Provide the [x, y] coordinate of the cell's center where the given text is located.  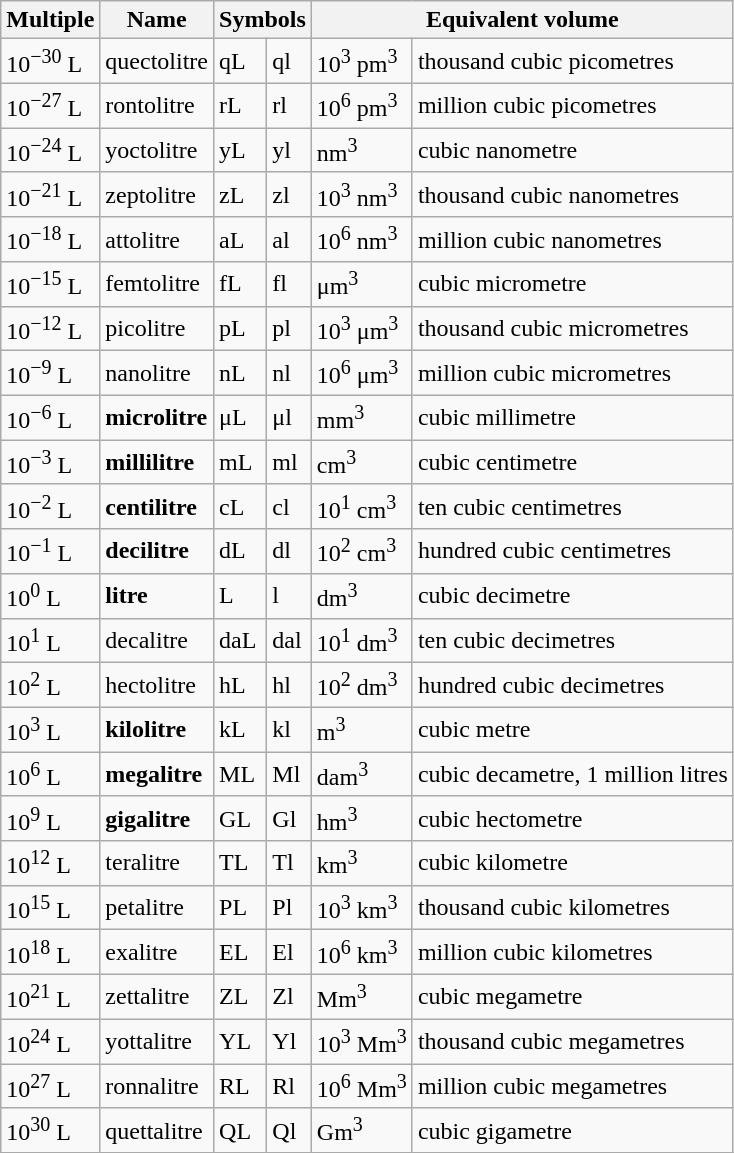
kilolitre [157, 730]
102 L [50, 686]
cubic megametre [572, 996]
10−3 L [50, 462]
exalitre [157, 952]
rl [289, 106]
femtolitre [157, 284]
1015 L [50, 908]
cubic micrometre [572, 284]
Gl [289, 818]
103 pm3 [362, 62]
pl [289, 328]
cubic gigametre [572, 1130]
106 km3 [362, 952]
rontolitre [157, 106]
million cubic kilometres [572, 952]
106 pm3 [362, 106]
10−24 L [50, 150]
mm3 [362, 418]
quectolitre [157, 62]
hL [240, 686]
nanolitre [157, 374]
101 L [50, 640]
al [289, 240]
hl [289, 686]
L [240, 596]
101 cm3 [362, 506]
hundred cubic centimetres [572, 552]
cubic kilometre [572, 864]
QL [240, 1130]
hectolitre [157, 686]
petalitre [157, 908]
μL [240, 418]
1018 L [50, 952]
10−18 L [50, 240]
106 nm3 [362, 240]
Yl [289, 1042]
cL [240, 506]
Equivalent volume [522, 20]
ten cubic centimetres [572, 506]
thousand cubic picometres [572, 62]
PL [240, 908]
picolitre [157, 328]
El [289, 952]
10−9 L [50, 374]
million cubic micrometres [572, 374]
l [289, 596]
1030 L [50, 1130]
Mm3 [362, 996]
thousand cubic micrometres [572, 328]
teralitre [157, 864]
Name [157, 20]
1024 L [50, 1042]
decilitre [157, 552]
cm3 [362, 462]
Tl [289, 864]
rL [240, 106]
10−15 L [50, 284]
nm3 [362, 150]
109 L [50, 818]
1012 L [50, 864]
megalitre [157, 774]
ten cubic decimetres [572, 640]
millilitre [157, 462]
cubic decametre, 1 million litres [572, 774]
kL [240, 730]
μm3 [362, 284]
ML [240, 774]
106 L [50, 774]
Pl [289, 908]
hundred cubic decimetres [572, 686]
hm3 [362, 818]
nL [240, 374]
ml [289, 462]
ZL [240, 996]
Rl [289, 1086]
dal [289, 640]
litre [157, 596]
dL [240, 552]
cubic centimetre [572, 462]
TL [240, 864]
103 μm3 [362, 328]
EL [240, 952]
qL [240, 62]
thousand cubic kilometres [572, 908]
zl [289, 194]
yL [240, 150]
cl [289, 506]
yl [289, 150]
Ml [289, 774]
103 nm3 [362, 194]
ql [289, 62]
YL [240, 1042]
thousand cubic nanometres [572, 194]
aL [240, 240]
103 Mm3 [362, 1042]
Ql [289, 1130]
million cubic nanometres [572, 240]
pL [240, 328]
Gm3 [362, 1130]
Multiple [50, 20]
ronnalitre [157, 1086]
quettalitre [157, 1130]
10−30 L [50, 62]
attolitre [157, 240]
106 μm3 [362, 374]
kl [289, 730]
mL [240, 462]
m3 [362, 730]
fl [289, 284]
RL [240, 1086]
daL [240, 640]
10−12 L [50, 328]
cubic hectometre [572, 818]
nl [289, 374]
GL [240, 818]
10−2 L [50, 506]
zettalitre [157, 996]
cubic metre [572, 730]
10−21 L [50, 194]
million cubic megametres [572, 1086]
1021 L [50, 996]
decalitre [157, 640]
103 L [50, 730]
microlitre [157, 418]
101 dm3 [362, 640]
dl [289, 552]
yottalitre [157, 1042]
zeptolitre [157, 194]
cubic nanometre [572, 150]
gigalitre [157, 818]
102 cm3 [362, 552]
zL [240, 194]
μl [289, 418]
cubic millimetre [572, 418]
106 Mm3 [362, 1086]
km3 [362, 864]
cubic decimetre [572, 596]
million cubic picometres [572, 106]
1027 L [50, 1086]
yoctolitre [157, 150]
fL [240, 284]
100 L [50, 596]
10−1 L [50, 552]
thousand cubic megametres [572, 1042]
Zl [289, 996]
Symbols [263, 20]
dm3 [362, 596]
10−27 L [50, 106]
dam3 [362, 774]
102 dm3 [362, 686]
centilitre [157, 506]
103 km3 [362, 908]
10−6 L [50, 418]
